Return the (X, Y) coordinate for the center point of the cell that contains the specified text.  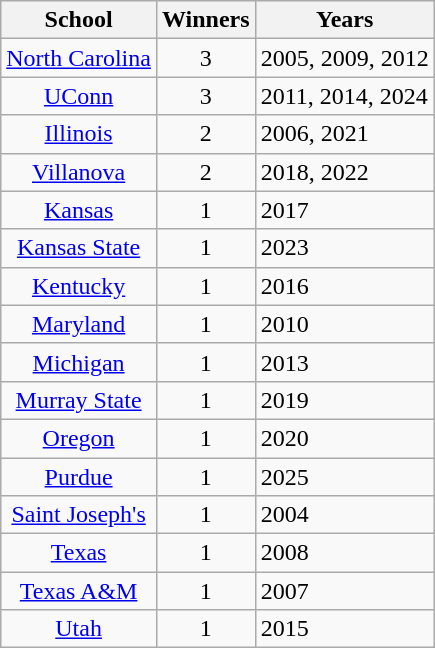
Kentucky (79, 286)
Villanova (79, 172)
Oregon (79, 438)
Michigan (79, 362)
2004 (344, 515)
2023 (344, 248)
Kansas State (79, 248)
Illinois (79, 134)
Maryland (79, 324)
2008 (344, 553)
Texas (79, 553)
2011, 2014, 2024 (344, 96)
Utah (79, 629)
2019 (344, 400)
2007 (344, 591)
2016 (344, 286)
2017 (344, 210)
2018, 2022 (344, 172)
School (79, 20)
Texas A&M (79, 591)
2015 (344, 629)
Murray State (79, 400)
2005, 2009, 2012 (344, 58)
2010 (344, 324)
2025 (344, 477)
2006, 2021 (344, 134)
North Carolina (79, 58)
Purdue (79, 477)
UConn (79, 96)
Saint Joseph's (79, 515)
2020 (344, 438)
Years (344, 20)
Kansas (79, 210)
Winners (206, 20)
2013 (344, 362)
